Provide the [X, Y] coordinate of the cell's center where the given text is located.  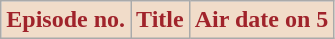
Title [160, 20]
Air date on 5 [262, 20]
Episode no. [66, 20]
